Provide the [X, Y] coordinate of the cell's center where the given text is located.  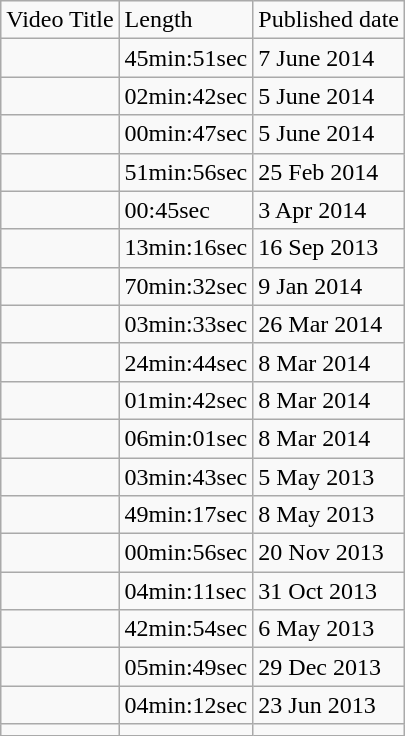
02min:42sec [186, 96]
Video Title [60, 20]
49min:17sec [186, 515]
13min:16sec [186, 248]
7 June 2014 [329, 58]
6 May 2013 [329, 629]
04min:11sec [186, 591]
24min:44sec [186, 362]
00:45sec [186, 210]
20 Nov 2013 [329, 553]
00min:56sec [186, 553]
45min:51sec [186, 58]
9 Jan 2014 [329, 286]
23 Jun 2013 [329, 705]
25 Feb 2014 [329, 172]
00min:47sec [186, 134]
31 Oct 2013 [329, 591]
Length [186, 20]
01min:42sec [186, 400]
03min:43sec [186, 477]
16 Sep 2013 [329, 248]
06min:01sec [186, 438]
26 Mar 2014 [329, 324]
03min:33sec [186, 324]
70min:32sec [186, 286]
8 May 2013 [329, 515]
05min:49sec [186, 667]
04min:12sec [186, 705]
42min:54sec [186, 629]
Published date [329, 20]
51min:56sec [186, 172]
5 May 2013 [329, 477]
29 Dec 2013 [329, 667]
3 Apr 2014 [329, 210]
